For the text-containing cell, return its midpoint in (X, Y) coordinate format. 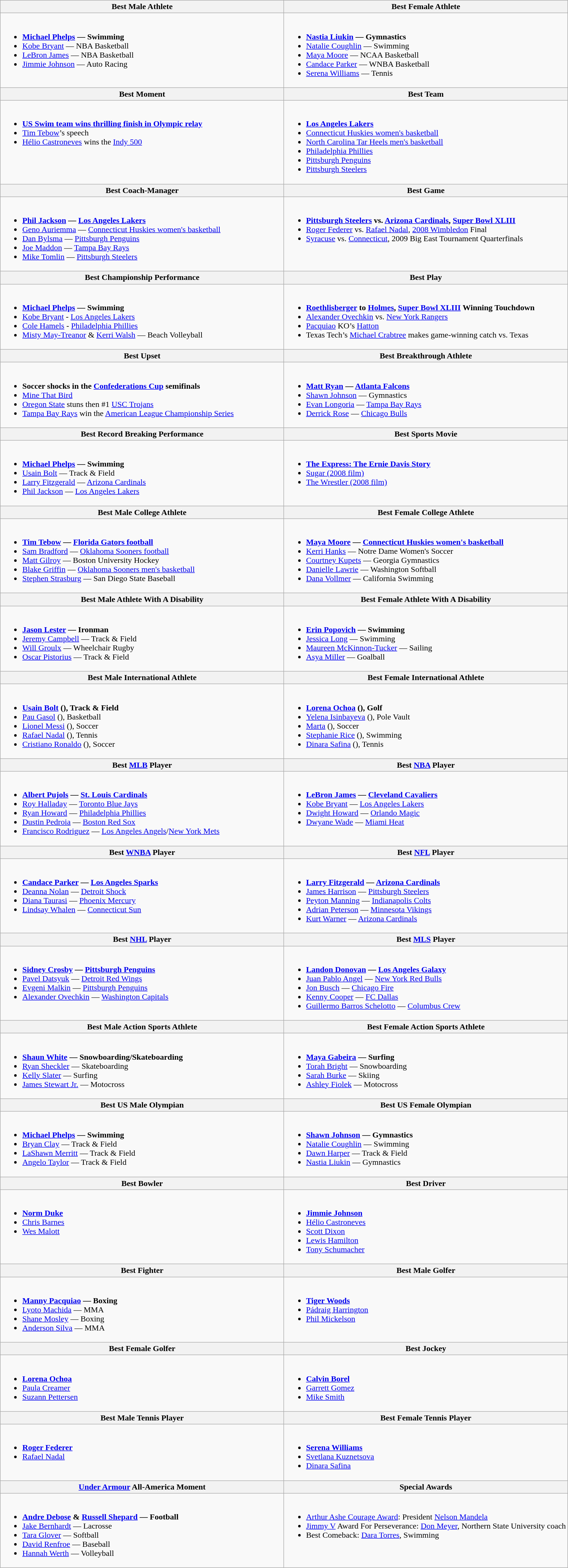
Erin Popovich — SwimmingJessica Long — SwimmingMaureen McKinnon-Tucker — SailingAsya Miller — Goalball (426, 639)
Best NBA Player (426, 765)
Tiger WoodsPádraig HarringtonPhil Mickelson (426, 1310)
Best Female Athlete With A Disability (426, 600)
Best Moment (142, 94)
Best Male Athlete (142, 7)
Best Female Tennis Player (426, 1418)
Calvin BorelGarrett GomezMike Smith (426, 1383)
Michael Phelps — SwimmingBryan Clay — Track & FieldLaShawn Merritt — Track & FieldAngelo Taylor — Track & Field (142, 1144)
Andre Debose & Russell Shepard — FootballJake Bernhardt — LacrosseTara Glover — SoftballDavid Renfroe — BaseballHannah Werth — Volleyball (142, 1531)
Michael Phelps — SwimmingKobe Bryant - Los Angeles LakersCole Hamels - Philadelphia PhilliesMisty May-Treanor & Kerri Walsh — Beach Volleyball (142, 317)
Best Championship Performance (142, 278)
Best Breakthrough Athlete (426, 356)
Best Coach-Manager (142, 190)
Best Jockey (426, 1349)
Best Driver (426, 1183)
Matt Ryan — Atlanta FalconsShawn Johnson — GymnasticsEvan Longoria — Tampa Bay RaysDerrick Rose — Chicago Bulls (426, 395)
Roger FedererRafael Nadal (142, 1452)
Best Female Golfer (142, 1349)
Candace Parker — Los Angeles SparksDeanna Nolan — Detroit ShockDiana Taurasi — Phoenix MercuryLindsay Whalen — Connecticut Sun (142, 896)
Special Awards (426, 1487)
Best WNBA Player (142, 852)
Best Fighter (142, 1271)
Michael Phelps — Swimming Kobe Bryant — NBA BasketballLeBron James — NBA BasketballJimmie Johnson — Auto Racing (142, 51)
Best US Female Olympian (426, 1105)
Best Bowler (142, 1183)
Shaun White — Snowboarding/SkateboardingRyan Sheckler — SkateboardingKelly Slater — SurfingJames Stewart Jr. — Motocross (142, 1066)
Best Male Tennis Player (142, 1418)
Best Male Athlete With A Disability (142, 600)
Lorena Ochoa (), GolfYelena Isinbayeva (), Pole VaultMarta (), SoccerStephanie Rice (), SwimmingDinara Safina (), Tennis (426, 722)
Best MLB Player (142, 765)
US Swim team wins thrilling finish in Olympic relayTim Tebow’s speechHélio Castroneves wins the Indy 500 (142, 142)
Jimmie JohnsonHélio CastronevesScott DixonLewis HamiltonTony Schumacher (426, 1227)
Michael Phelps — SwimmingUsain Bolt — Track & FieldLarry Fitzgerald — Arizona CardinalsPhil Jackson — Los Angeles Lakers (142, 473)
Best US Male Olympian (142, 1105)
Best NFL Player (426, 852)
Best Play (426, 278)
Lorena OchoaPaula CreamerSuzann Pettersen (142, 1383)
Best Record Breaking Performance (142, 434)
Maya Gabeira — SurfingTorah Bright — SnowboardingSarah Burke — SkiingAshley Fiolek — Motocross (426, 1066)
Best Female International Athlete (426, 678)
Usain Bolt (), Track & FieldPau Gasol (), BasketballLionel Messi (), SoccerRafael Nadal (), TennisCristiano Ronaldo (), Soccer (142, 722)
Best Female Athlete (426, 7)
Best NHL Player (142, 939)
Norm DukeChris BarnesWes Malott (142, 1227)
Jason Lester — IronmanJeremy Campbell — Track & FieldWill Groulx — Wheelchair RugbyOscar Pistorius — Track & Field (142, 639)
Best Male International Athlete (142, 678)
Nastia Liukin — GymnasticsNatalie Coughlin — SwimmingMaya Moore — NCAA BasketballCandace Parker — WNBA BasketballSerena Williams — Tennis (426, 51)
Best Upset (142, 356)
Sidney Crosby — Pittsburgh PenguinsPavel Datsyuk — Detroit Red WingsEvgeni Malkin — Pittsburgh PenguinsAlexander Ovechkin — Washington Capitals (142, 983)
Serena WilliamsSvetlana KuznetsovaDinara Safina (426, 1452)
Manny Pacquiao — BoxingLyoto Machida — MMAShane Mosley — BoxingAnderson Silva — MMA (142, 1310)
LeBron James — Cleveland CavaliersKobe Bryant — Los Angeles LakersDwight Howard — Orlando MagicDwyane Wade — Miami Heat (426, 808)
Best Male College Athlete (142, 512)
The Express: The Ernie Davis StorySugar (2008 film)The Wrestler (2008 film) (426, 473)
Best Male Action Sports Athlete (142, 1027)
Best Game (426, 190)
Best MLS Player (426, 939)
Best Team (426, 94)
Best Male Golfer (426, 1271)
Best Female Action Sports Athlete (426, 1027)
Shawn Johnson — GymnasticsNatalie Coughlin — SwimmingDawn Harper — Track & FieldNastia Liukin — Gymnastics (426, 1144)
Under Armour All-America Moment (142, 1487)
Best Female College Athlete (426, 512)
Best Sports Movie (426, 434)
